Detect which cell encompasses the target text, then output its (X, Y) center coordinate. 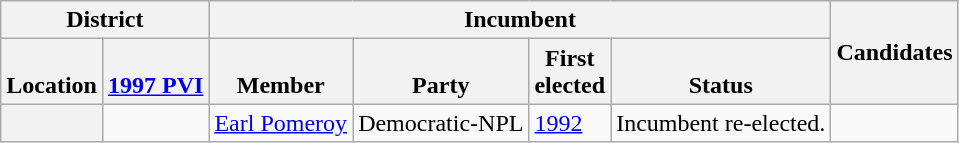
Party (441, 72)
1997 PVI (155, 72)
Earl Pomeroy (281, 123)
Firstelected (570, 72)
Member (281, 72)
Incumbent (520, 20)
1992 (570, 123)
Candidates (894, 52)
Incumbent re-elected. (721, 123)
Status (721, 72)
Location (52, 72)
District (105, 20)
Democratic-NPL (441, 123)
